Determine the (X, Y) coordinate at the center of the cell enclosing the given text.  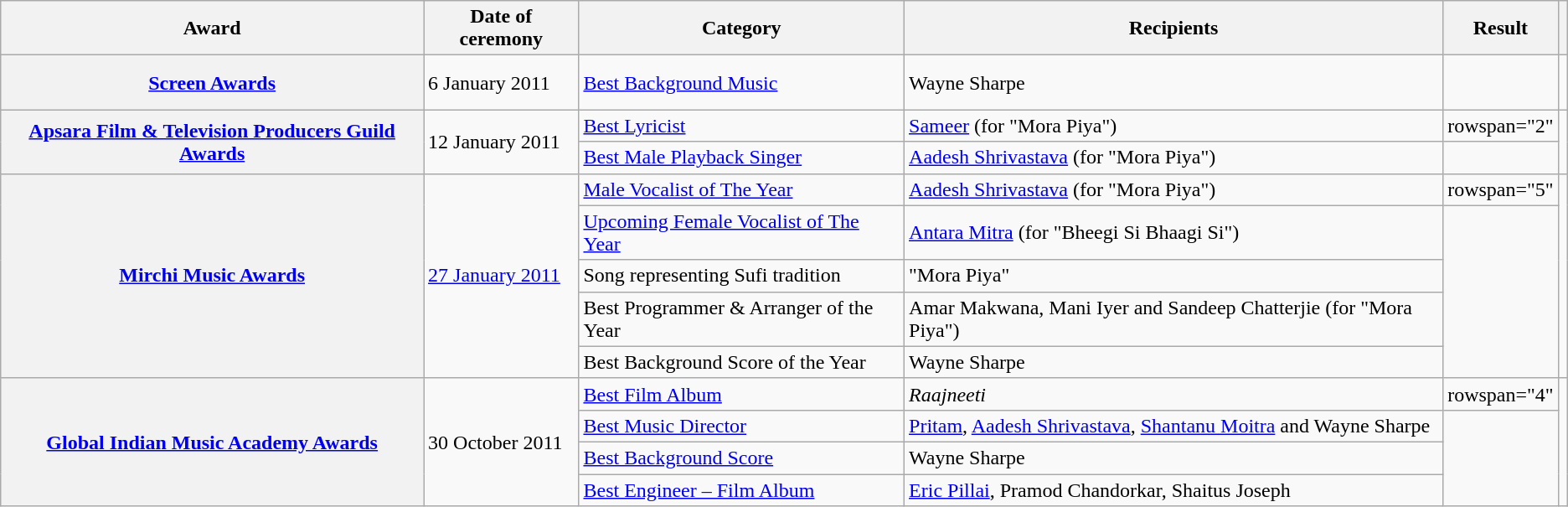
Award (213, 28)
30 October 2011 (501, 442)
27 January 2011 (501, 276)
Sameer (for "Mora Piya") (1174, 126)
Best Music Director (742, 426)
Amar Makwana, Mani Iyer and Sandeep Chatterjie (for "Mora Piya") (1174, 318)
Recipients (1174, 28)
Best Programmer & Arranger of the Year (742, 318)
Screen Awards (213, 82)
Best Engineer – Film Album (742, 490)
rowspan="4" (1501, 394)
Eric Pillai, Pramod Chandorkar, Shaitus Joseph (1174, 490)
Antara Mitra (for "Bheegi Si Bhaagi Si") (1174, 233)
Best Background Score (742, 458)
Date of ceremony (501, 28)
Upcoming Female Vocalist of The Year (742, 233)
rowspan="5" (1501, 189)
Male Vocalist of The Year (742, 189)
Category (742, 28)
Best Background Music (742, 82)
Best Film Album (742, 394)
Mirchi Music Awards (213, 276)
Best Background Score of the Year (742, 362)
Best Male Playback Singer (742, 158)
6 January 2011 (501, 82)
Global Indian Music Academy Awards (213, 442)
rowspan="2" (1501, 126)
Apsara Film & Television Producers Guild Awards (213, 142)
12 January 2011 (501, 142)
Pritam, Aadesh Shrivastava, Shantanu Moitra and Wayne Sharpe (1174, 426)
Raajneeti (1174, 394)
Best Lyricist (742, 126)
Result (1501, 28)
Song representing Sufi tradition (742, 276)
"Mora Piya" (1174, 276)
